Search for the cell housing the specified text and yield its (X, Y) center coordinate. 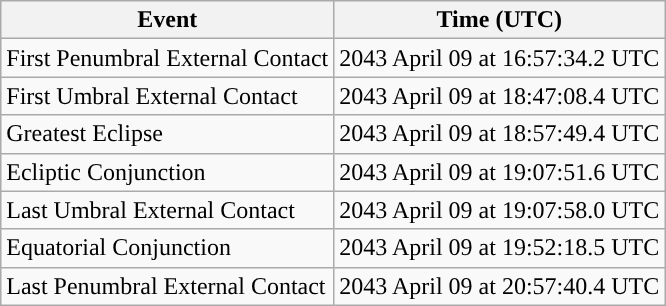
2043 April 09 at 19:07:58.0 UTC (500, 210)
First Umbral External Contact (168, 96)
2043 April 09 at 19:07:51.6 UTC (500, 172)
Greatest Eclipse (168, 134)
Time (UTC) (500, 20)
Event (168, 20)
2043 April 09 at 18:57:49.4 UTC (500, 134)
2043 April 09 at 19:52:18.5 UTC (500, 248)
Last Umbral External Contact (168, 210)
Last Penumbral External Contact (168, 286)
2043 April 09 at 20:57:40.4 UTC (500, 286)
Ecliptic Conjunction (168, 172)
2043 April 09 at 16:57:34.2 UTC (500, 58)
2043 April 09 at 18:47:08.4 UTC (500, 96)
Equatorial Conjunction (168, 248)
First Penumbral External Contact (168, 58)
